Provide the (x, y) coordinate of the cell's center where the given text is located.  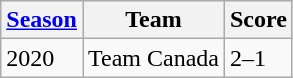
Team Canada (153, 58)
Season (42, 20)
Team (153, 20)
2020 (42, 58)
2–1 (258, 58)
Score (258, 20)
